Scan for the cell matching the given text and deliver its (X, Y) coordinate at center. 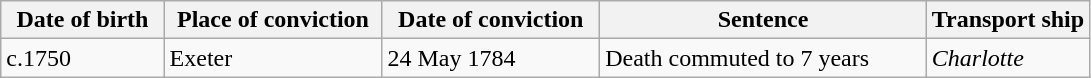
24 May 1784 (491, 58)
c.1750 (82, 58)
Death commuted to 7 years (764, 58)
Date of conviction (491, 20)
Sentence (764, 20)
Transport ship (1008, 20)
Charlotte (1008, 58)
Date of birth (82, 20)
Place of conviction (273, 20)
Exeter (273, 58)
